From the cell containing the given text, extract its center point as [X, Y] coordinate. 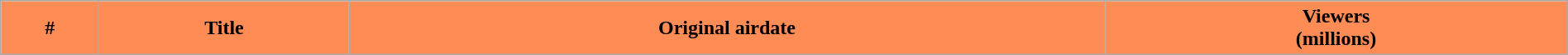
Viewers(millions) [1336, 28]
Title [224, 28]
# [50, 28]
Original airdate [727, 28]
